Locate the cell with the specified text and output its (X, Y) center coordinate. 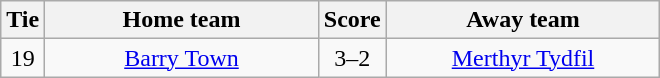
Tie (23, 20)
Merthyr Tydfil (523, 58)
19 (23, 58)
Home team (182, 20)
Score (352, 20)
3–2 (352, 58)
Away team (523, 20)
Barry Town (182, 58)
